Detect which cell encompasses the target text, then output its [X, Y] center coordinate. 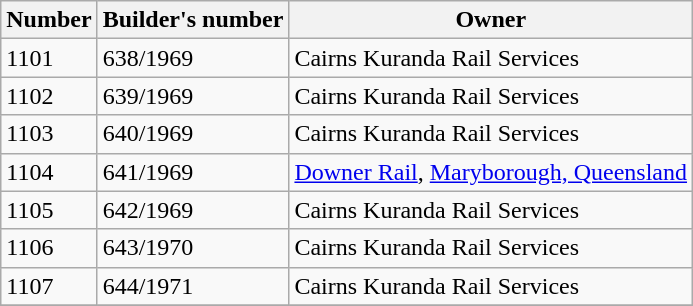
1104 [49, 172]
1106 [49, 248]
1103 [49, 134]
641/1969 [193, 172]
638/1969 [193, 58]
Downer Rail, Maryborough, Queensland [491, 172]
Number [49, 20]
639/1969 [193, 96]
1101 [49, 58]
Builder's number [193, 20]
644/1971 [193, 286]
640/1969 [193, 134]
1102 [49, 96]
642/1969 [193, 210]
1105 [49, 210]
Owner [491, 20]
643/1970 [193, 248]
1107 [49, 286]
